Return (X, Y) of the center of cell containing provided text 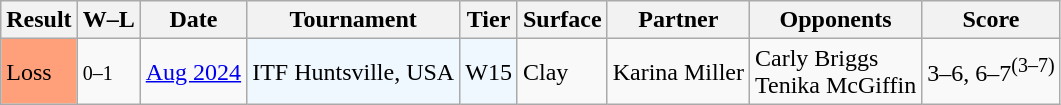
Date (193, 20)
Clay (562, 72)
ITF Huntsville, USA (354, 72)
Tournament (354, 20)
Opponents (836, 20)
Aug 2024 (193, 72)
Result (39, 20)
W–L (108, 20)
W15 (489, 72)
3–6, 6–7(3–7) (991, 72)
Surface (562, 20)
0–1 (108, 72)
Score (991, 20)
Karina Miller (678, 72)
Carly Briggs Tenika McGiffin (836, 72)
Loss (39, 72)
Partner (678, 20)
Tier (489, 20)
